From the cell containing the given text, extract its center point as (x, y) coordinate. 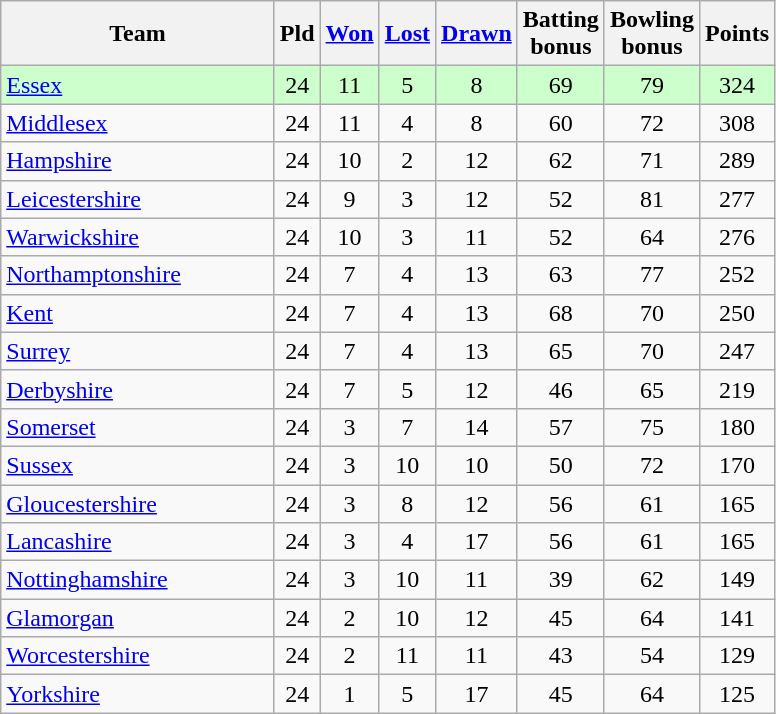
Derbyshire (138, 389)
75 (652, 427)
149 (736, 580)
43 (560, 656)
Essex (138, 85)
247 (736, 351)
Leicestershire (138, 199)
180 (736, 427)
79 (652, 85)
Points (736, 34)
141 (736, 618)
Gloucestershire (138, 503)
Kent (138, 313)
1 (350, 694)
39 (560, 580)
Sussex (138, 465)
Pld (297, 34)
Team (138, 34)
129 (736, 656)
252 (736, 275)
Surrey (138, 351)
77 (652, 275)
Bowling bonus (652, 34)
14 (477, 427)
50 (560, 465)
125 (736, 694)
Won (350, 34)
Hampshire (138, 161)
60 (560, 123)
71 (652, 161)
9 (350, 199)
219 (736, 389)
277 (736, 199)
308 (736, 123)
81 (652, 199)
Lost (407, 34)
Worcestershire (138, 656)
289 (736, 161)
57 (560, 427)
Northamptonshire (138, 275)
324 (736, 85)
Lancashire (138, 542)
Nottinghamshire (138, 580)
276 (736, 237)
Batting bonus (560, 34)
54 (652, 656)
Glamorgan (138, 618)
250 (736, 313)
Drawn (477, 34)
46 (560, 389)
Middlesex (138, 123)
Yorkshire (138, 694)
63 (560, 275)
69 (560, 85)
Warwickshire (138, 237)
Somerset (138, 427)
170 (736, 465)
68 (560, 313)
